From the cell containing the given text, extract its center point as [X, Y] coordinate. 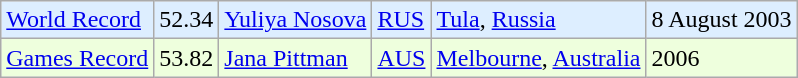
2006 [722, 58]
Jana Pittman [296, 58]
Yuliya Nosova [296, 20]
53.82 [186, 58]
52.34 [186, 20]
World Record [78, 20]
8 August 2003 [722, 20]
AUS [402, 58]
Melbourne, Australia [538, 58]
Tula, Russia [538, 20]
Games Record [78, 58]
RUS [402, 20]
